Output the [X, Y] coordinate of the center of the cell containing the given text.  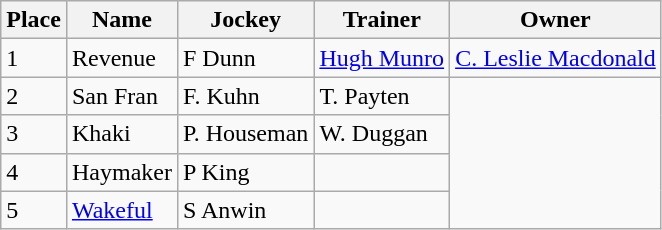
S Anwin [245, 210]
Name [122, 20]
C. Leslie Macdonald [556, 58]
P. Houseman [245, 134]
3 [34, 134]
Haymaker [122, 172]
Hugh Munro [382, 58]
W. Duggan [382, 134]
Jockey [245, 20]
2 [34, 96]
Wakeful [122, 210]
F Dunn [245, 58]
T. Payten [382, 96]
Owner [556, 20]
Place [34, 20]
1 [34, 58]
4 [34, 172]
5 [34, 210]
Khaki [122, 134]
San Fran [122, 96]
Revenue [122, 58]
F. Kuhn [245, 96]
P King [245, 172]
Trainer [382, 20]
